For the text-containing cell, return its midpoint in (X, Y) coordinate format. 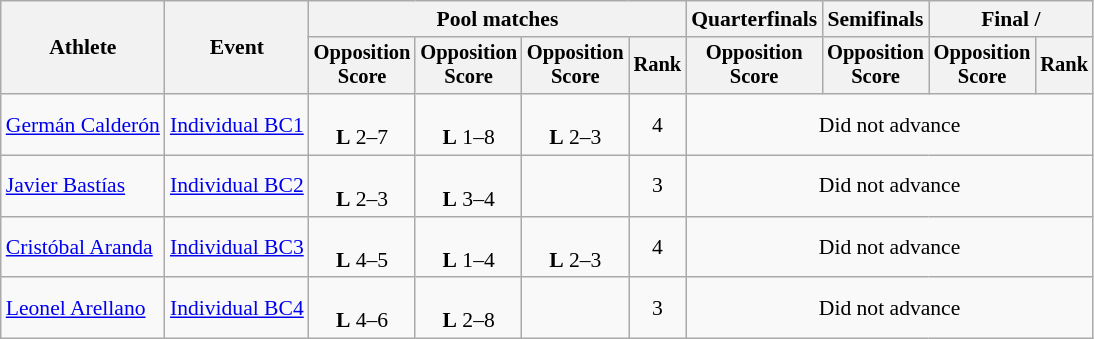
Individual BC2 (237, 186)
L 2–7 (362, 124)
Pool matches (498, 19)
Athlete (83, 48)
Event (237, 48)
L 1–8 (468, 124)
Individual BC4 (237, 308)
L 4–6 (362, 308)
Semifinals (876, 19)
Cristóbal Aranda (83, 248)
Germán Calderón (83, 124)
Quarterfinals (754, 19)
Individual BC1 (237, 124)
Javier Bastías (83, 186)
L 3–4 (468, 186)
L 4–5 (362, 248)
Individual BC3 (237, 248)
Leonel Arellano (83, 308)
Final / (1011, 19)
L 2–8 (468, 308)
L 1–4 (468, 248)
